From the cell containing the given text, extract its center point as (x, y) coordinate. 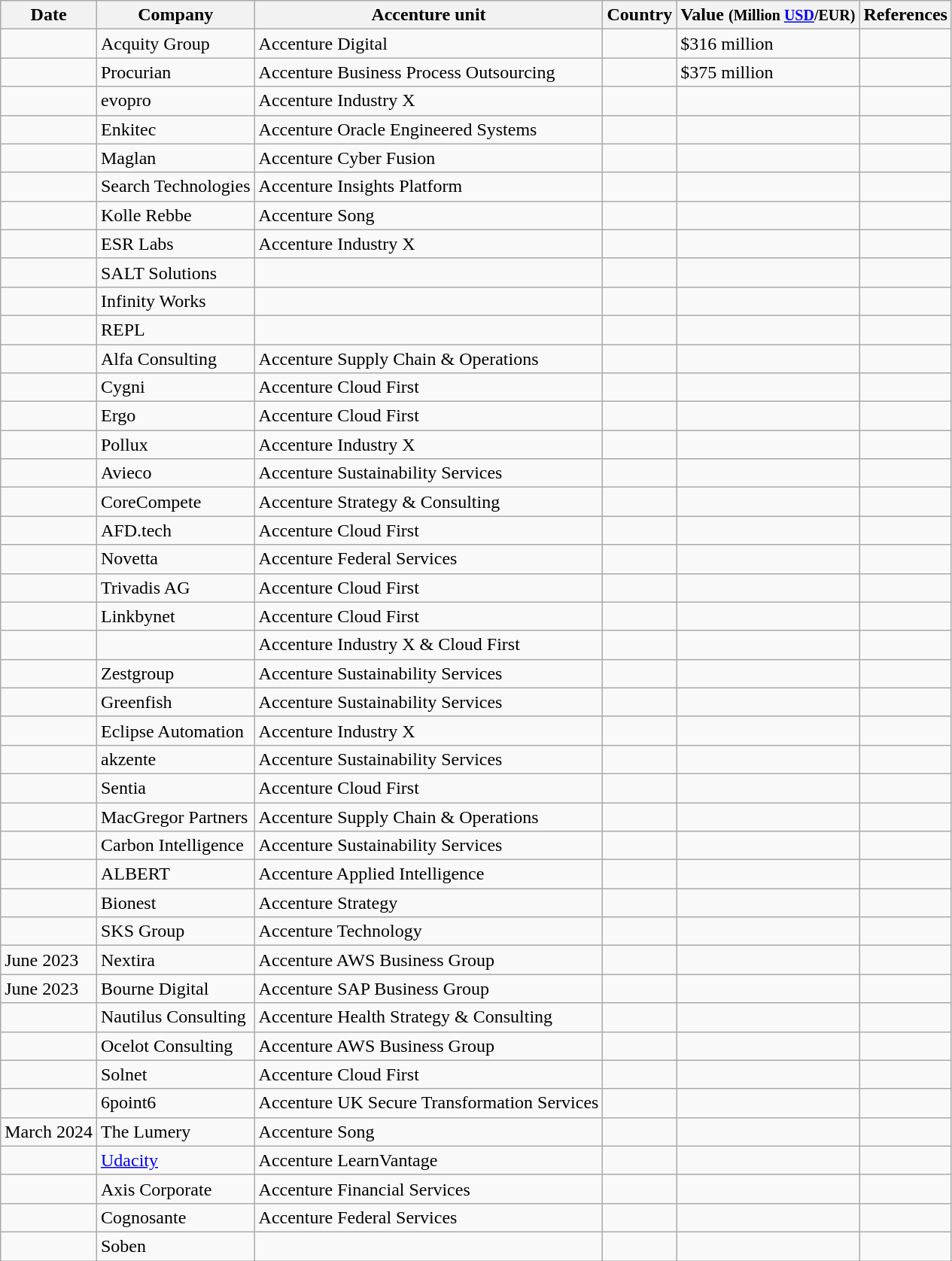
Soben (175, 1246)
Cygni (175, 387)
Accenture Strategy (429, 903)
ESR Labs (175, 244)
akzente (175, 759)
Accenture SAP Business Group (429, 989)
evopro (175, 101)
MacGregor Partners (175, 816)
Ergo (175, 416)
Value (Million USD/EUR) (768, 15)
The Lumery (175, 1132)
March 2024 (49, 1132)
SALT Solutions (175, 272)
Accenture Cyber Fusion (429, 158)
Enkitec (175, 129)
Greenfish (175, 702)
Date (49, 15)
Accenture Technology (429, 931)
REPL (175, 330)
Bionest (175, 903)
Zestgroup (175, 673)
Solnet (175, 1074)
Udacity (175, 1160)
Acquity Group (175, 44)
SKS Group (175, 931)
Infinity Works (175, 301)
Company (175, 15)
AFD.tech (175, 530)
Bourne Digital (175, 989)
Accenture Strategy & Consulting (429, 502)
Country (640, 15)
Accenture Digital (429, 44)
Search Technologies (175, 187)
Accenture Business Process Outsourcing (429, 72)
Pollux (175, 445)
Accenture Financial Services (429, 1189)
Avieco (175, 473)
Novetta (175, 559)
Accenture Insights Platform (429, 187)
6point6 (175, 1103)
Linkbynet (175, 616)
Axis Corporate (175, 1189)
Nextira (175, 960)
ALBERT (175, 874)
Accenture LearnVantage (429, 1160)
Accenture Applied Intelligence (429, 874)
Carbon Intelligence (175, 846)
Trivadis AG (175, 588)
Nautilus Consulting (175, 1017)
Accenture UK Secure Transformation Services (429, 1103)
Alfa Consulting (175, 359)
Sentia (175, 788)
References (906, 15)
Maglan (175, 158)
$375 million (768, 72)
Cognosante (175, 1217)
Accenture unit (429, 15)
Accenture Health Strategy & Consulting (429, 1017)
$316 million (768, 44)
Eclipse Automation (175, 731)
Ocelot Consulting (175, 1046)
Procurian (175, 72)
Kolle Rebbe (175, 215)
CoreCompete (175, 502)
Accenture Oracle Engineered Systems (429, 129)
Accenture Industry X & Cloud First (429, 645)
